Identify which cell holds the provided text, then report its [x, y] central coordinate. 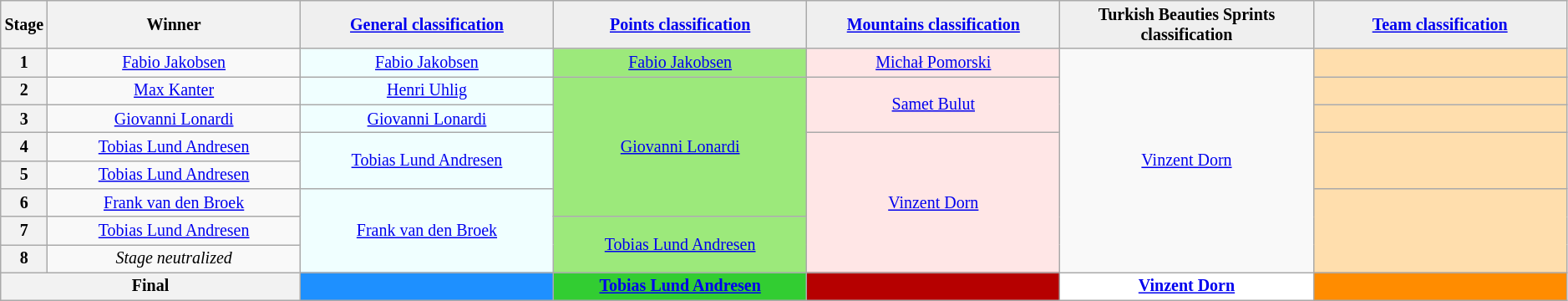
8 [24, 259]
Michał Pomorski [934, 64]
Henri Uhlig [426, 90]
6 [24, 202]
Stage neutralized [174, 259]
Turkish Beauties Sprints classification [1186, 25]
2 [24, 90]
Final [150, 286]
General classification [426, 25]
5 [24, 174]
7 [24, 231]
Max Kanter [174, 90]
Stage [24, 25]
1 [24, 64]
3 [24, 119]
Mountains classification [934, 25]
Points classification [680, 25]
Team classification [1440, 25]
Samet Bulut [934, 105]
Winner [174, 25]
4 [24, 147]
